Provide the [X, Y] coordinate of the cell's center where the given text is located.  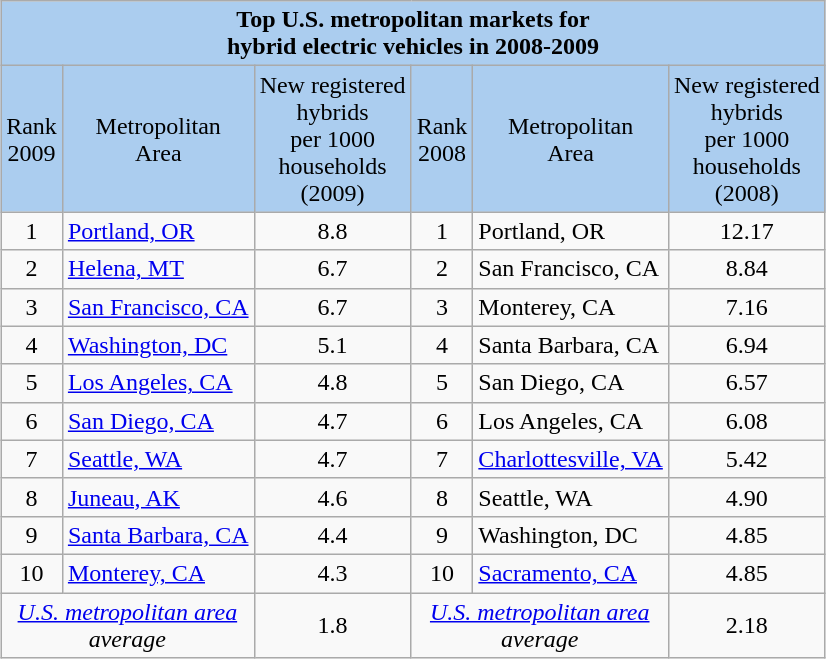
New registered hybridsper 1000 households(2008) [746, 139]
6.57 [746, 383]
Charlottesville, VA [571, 459]
4.8 [332, 383]
Sacramento, CA [571, 573]
4.3 [332, 573]
Rank2009 [32, 139]
12.17 [746, 231]
6.08 [746, 421]
4.6 [332, 497]
New registered hybrids per 1000 households(2009) [332, 139]
Rank2008 [442, 139]
5.1 [332, 345]
Juneau, AK [158, 497]
6.94 [746, 345]
1.8 [332, 624]
7.16 [746, 307]
5.42 [746, 459]
Top U.S. metropolitan markets forhybrid electric vehicles in 2008-2009 [414, 34]
2.18 [746, 624]
8.84 [746, 269]
8.8 [332, 231]
4.90 [746, 497]
4.4 [332, 535]
Helena, MT [158, 269]
